Locate the cell with the specified text and output its [X, Y] center coordinate. 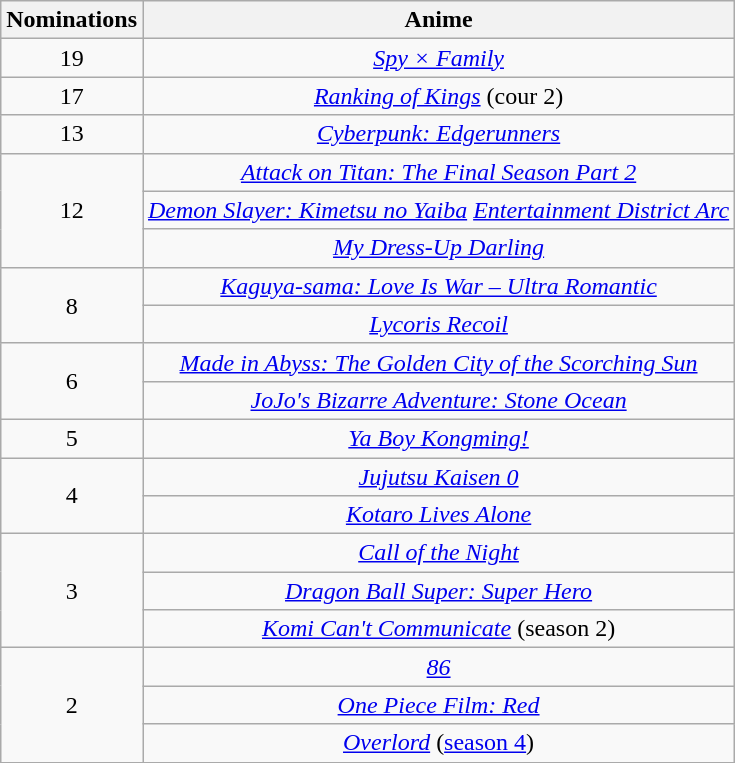
Lycoris Recoil [438, 324]
Kotaro Lives Alone [438, 515]
86 [438, 667]
8 [72, 305]
Overlord (season 4) [438, 743]
Dragon Ball Super: Super Hero [438, 591]
Ya Boy Kongming! [438, 438]
4 [72, 496]
Jujutsu Kaisen 0 [438, 477]
Attack on Titan: The Final Season Part 2 [438, 172]
Cyberpunk: Edgerunners [438, 134]
Call of the Night [438, 553]
6 [72, 381]
19 [72, 58]
12 [72, 210]
Anime [438, 20]
Kaguya-sama: Love Is War – Ultra Romantic [438, 286]
13 [72, 134]
Spy × Family [438, 58]
My Dress-Up Darling [438, 248]
3 [72, 591]
2 [72, 705]
Nominations [72, 20]
Ranking of Kings (cour 2) [438, 96]
One Piece Film: Red [438, 705]
Made in Abyss: The Golden City of the Scorching Sun [438, 362]
5 [72, 438]
17 [72, 96]
Demon Slayer: Kimetsu no Yaiba Entertainment District Arc [438, 210]
JoJo's Bizarre Adventure: Stone Ocean [438, 400]
Komi Can't Communicate (season 2) [438, 629]
